For the text-containing cell, return its midpoint in [x, y] coordinate format. 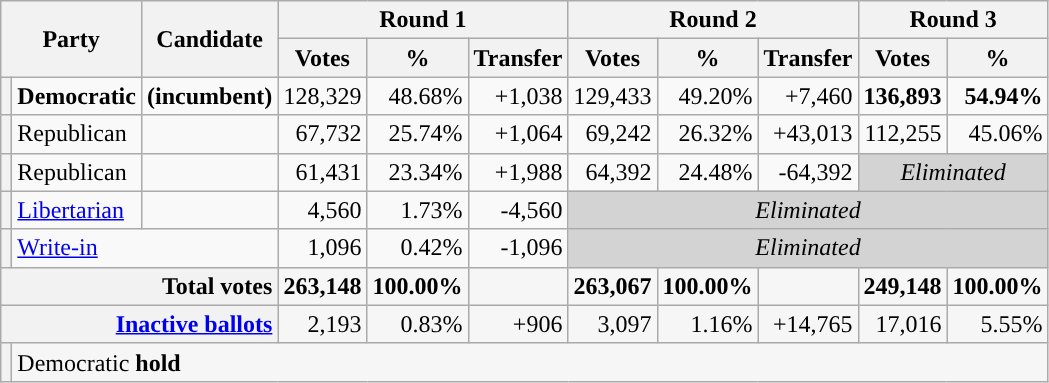
128,329 [322, 96]
249,148 [902, 286]
136,893 [902, 96]
112,255 [902, 134]
69,242 [612, 134]
Round 1 [423, 20]
Total votes [140, 286]
129,433 [612, 96]
64,392 [612, 172]
5.55% [998, 324]
+7,460 [808, 96]
61,431 [322, 172]
Libertarian [77, 210]
-4,560 [518, 210]
Round 2 [713, 20]
263,148 [322, 286]
Inactive ballots [140, 324]
+1,064 [518, 134]
Party [72, 39]
+43,013 [808, 134]
Democratic [77, 96]
1.73% [418, 210]
Democratic hold [530, 362]
24.48% [708, 172]
49.20% [708, 96]
67,732 [322, 134]
Round 3 [953, 20]
(incumbent) [209, 96]
263,067 [612, 286]
3,097 [612, 324]
48.68% [418, 96]
0.42% [418, 248]
4,560 [322, 210]
23.34% [418, 172]
Candidate [209, 39]
-1,096 [518, 248]
+1,038 [518, 96]
-64,392 [808, 172]
54.94% [998, 96]
Write-in [145, 248]
+1,988 [518, 172]
45.06% [998, 134]
1,096 [322, 248]
25.74% [418, 134]
2,193 [322, 324]
+14,765 [808, 324]
1.16% [708, 324]
0.83% [418, 324]
+906 [518, 324]
17,016 [902, 324]
26.32% [708, 134]
